Output the (x, y) coordinate of the center of the cell containing the given text.  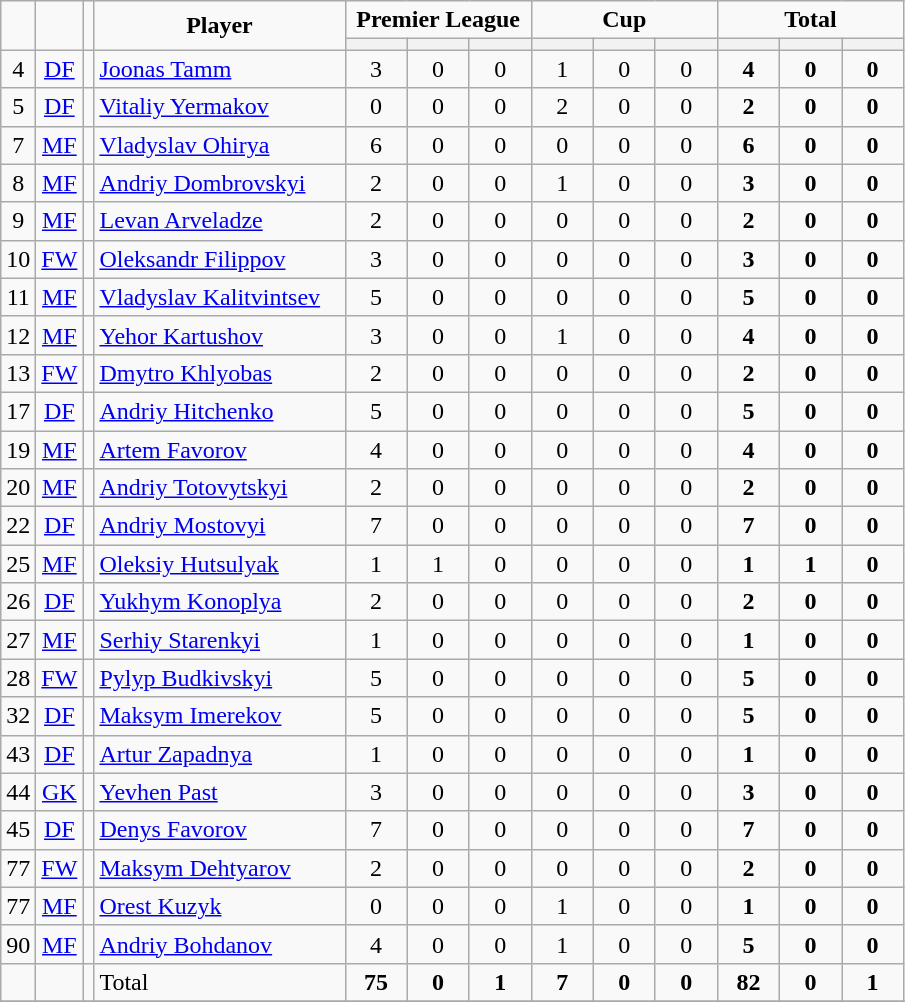
43 (18, 754)
28 (18, 678)
12 (18, 335)
Joonas Tamm (220, 69)
22 (18, 526)
Vitaliy Yermakov (220, 107)
13 (18, 373)
45 (18, 830)
90 (18, 944)
Orest Kuzyk (220, 906)
11 (18, 297)
Cup (624, 20)
44 (18, 792)
9 (18, 221)
Artem Favorov (220, 449)
17 (18, 411)
27 (18, 640)
Vladyslav Kalitvintsev (220, 297)
26 (18, 602)
Serhiy Starenkyi (220, 640)
Andriy Hitchenko (220, 411)
Yukhym Konoplya (220, 602)
8 (18, 183)
19 (18, 449)
25 (18, 564)
Oleksiy Hutsulyak (220, 564)
Denys Favorov (220, 830)
GK (60, 792)
10 (18, 259)
Andriy Totovytskyi (220, 488)
Maksym Imerekov (220, 716)
Premier League (438, 20)
Maksym Dehtyarov (220, 868)
Andriy Mostovyi (220, 526)
Yehor Kartushov (220, 335)
Yevhen Past (220, 792)
32 (18, 716)
Levan Arveladze (220, 221)
82 (748, 982)
75 (376, 982)
Pylyp Budkivskyi (220, 678)
Player (220, 26)
Dmytro Khlyobas (220, 373)
Artur Zapadnya (220, 754)
Andriy Bohdanov (220, 944)
Oleksandr Filippov (220, 259)
Vladyslav Ohirya (220, 145)
Andriy Dombrovskyi (220, 183)
20 (18, 488)
